Extract the [X, Y] coordinate from the center of the cell holding the provided text.  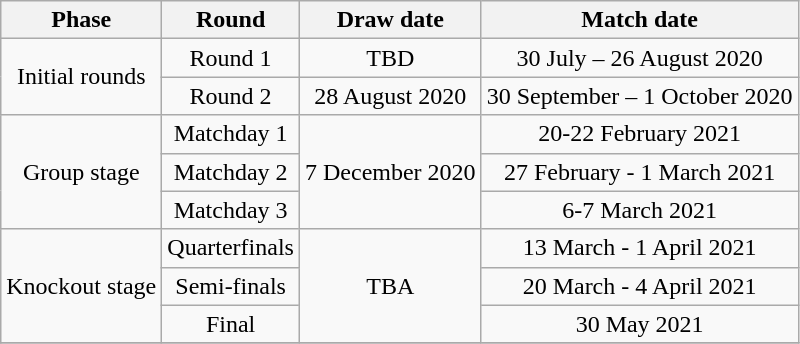
Quarterfinals [231, 248]
30 September – 1 October 2020 [640, 96]
27 February - 1 March 2021 [640, 172]
Matchday 3 [231, 210]
Semi-finals [231, 286]
13 March - 1 April 2021 [640, 248]
Group stage [82, 172]
6-7 March 2021 [640, 210]
Final [231, 324]
Matchday 1 [231, 134]
TBA [390, 286]
TBD [390, 58]
Initial rounds [82, 77]
Knockout stage [82, 286]
Round 1 [231, 58]
Round [231, 20]
Phase [82, 20]
20 March - 4 April 2021 [640, 286]
30 July – 26 August 2020 [640, 58]
30 May 2021 [640, 324]
7 December 2020 [390, 172]
Round 2 [231, 96]
20-22 February 2021 [640, 134]
28 August 2020 [390, 96]
Matchday 2 [231, 172]
Draw date [390, 20]
Match date [640, 20]
